Search for the cell housing the specified text and yield its [X, Y] center coordinate. 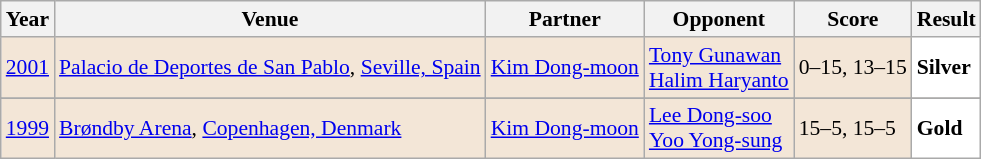
Year [28, 19]
15–5, 15–5 [853, 128]
Lee Dong-soo Yoo Yong-sung [719, 128]
Opponent [719, 19]
Partner [565, 19]
Palacio de Deportes de San Pablo, Seville, Spain [270, 68]
0–15, 13–15 [853, 68]
Tony Gunawan Halim Haryanto [719, 68]
Brøndby Arena, Copenhagen, Denmark [270, 128]
Venue [270, 19]
Score [853, 19]
Result [946, 19]
Gold [946, 128]
1999 [28, 128]
2001 [28, 68]
Silver [946, 68]
